From the cell containing the given text, extract its center point as [x, y] coordinate. 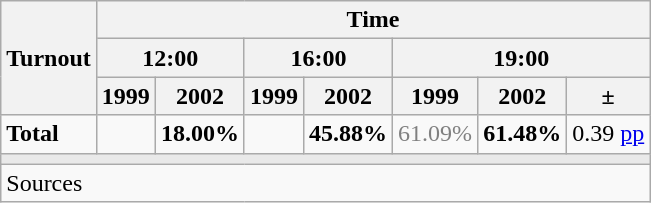
16:00 [318, 58]
0.39 pp [608, 134]
Turnout [49, 58]
61.48% [522, 134]
12:00 [170, 58]
19:00 [522, 58]
Total [49, 134]
18.00% [200, 134]
45.88% [348, 134]
Time [372, 20]
± [608, 96]
61.09% [436, 134]
Sources [326, 183]
